Detect which cell encompasses the target text, then output its (x, y) center coordinate. 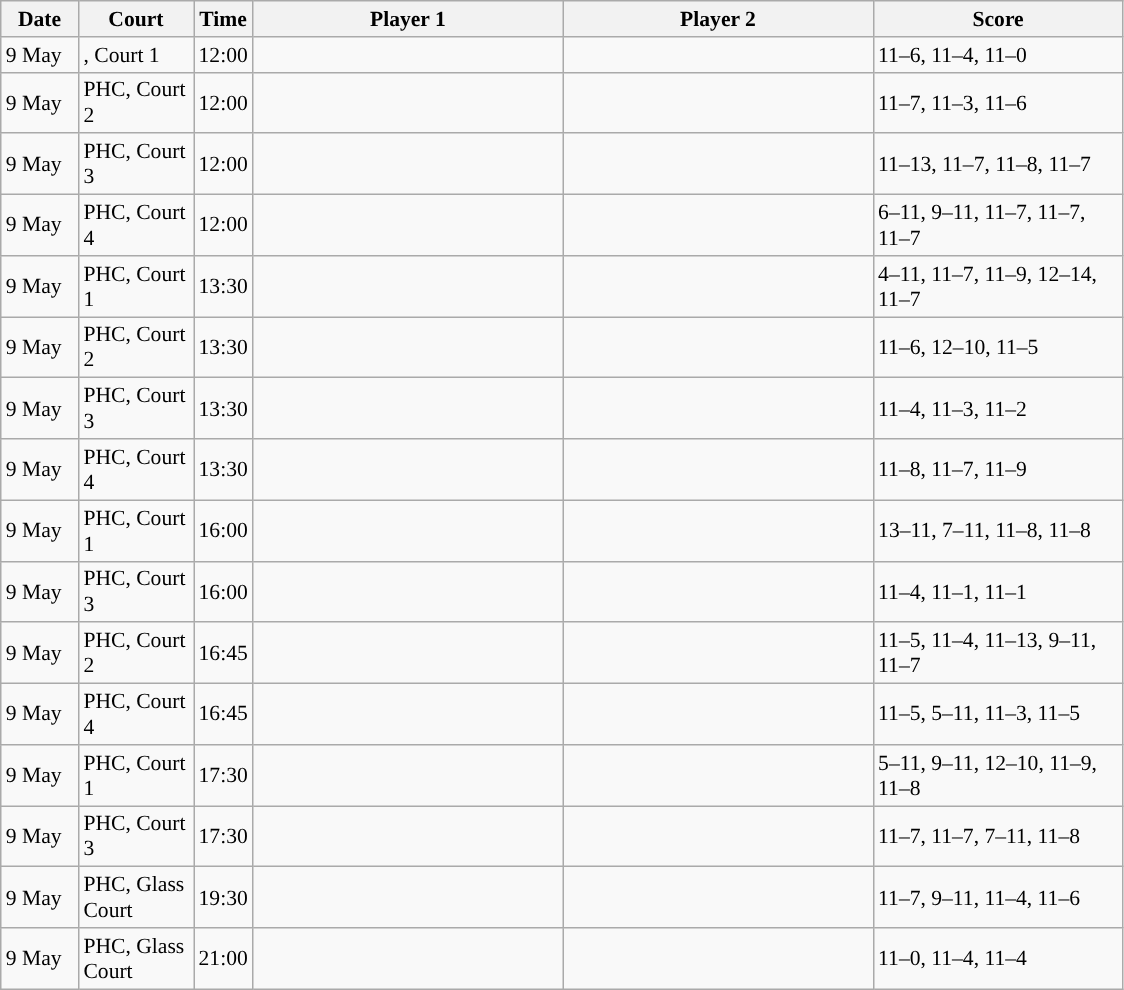
Date (40, 19)
11–7, 11–3, 11–6 (998, 102)
, Court 1 (136, 55)
11–0, 11–4, 11–4 (998, 958)
11–7, 9–11, 11–4, 11–6 (998, 898)
6–11, 9–11, 11–7, 11–7, 11–7 (998, 226)
21:00 (224, 958)
11–13, 11–7, 11–8, 11–7 (998, 164)
11–4, 11–3, 11–2 (998, 408)
11–6, 11–4, 11–0 (998, 55)
Score (998, 19)
Time (224, 19)
11–5, 5–11, 11–3, 11–5 (998, 714)
Court (136, 19)
11–5, 11–4, 11–13, 9–11, 11–7 (998, 654)
11–4, 11–1, 11–1 (998, 592)
11–6, 12–10, 11–5 (998, 348)
13–11, 7–11, 11–8, 11–8 (998, 530)
4–11, 11–7, 11–9, 12–14, 11–7 (998, 286)
19:30 (224, 898)
5–11, 9–11, 12–10, 11–9, 11–8 (998, 776)
11–8, 11–7, 11–9 (998, 470)
Player 2 (718, 19)
Player 1 (408, 19)
11–7, 11–7, 7–11, 11–8 (998, 836)
